Locate the cell with the specified text and output its [X, Y] center coordinate. 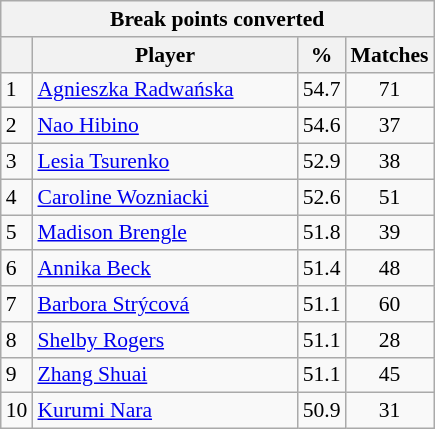
Nao Hibino [164, 126]
3 [17, 162]
38 [389, 162]
1 [17, 90]
37 [389, 126]
Shelby Rogers [164, 340]
2 [17, 126]
Madison Brengle [164, 233]
51.8 [322, 233]
52.9 [322, 162]
9 [17, 375]
52.6 [322, 197]
51.4 [322, 269]
6 [17, 269]
50.9 [322, 411]
48 [389, 269]
54.7 [322, 90]
31 [389, 411]
% [322, 55]
Player [164, 55]
Caroline Wozniacki [164, 197]
4 [17, 197]
Lesia Tsurenko [164, 162]
5 [17, 233]
Break points converted [218, 19]
Kurumi Nara [164, 411]
28 [389, 340]
7 [17, 304]
54.6 [322, 126]
45 [389, 375]
10 [17, 411]
60 [389, 304]
Annika Beck [164, 269]
Matches [389, 55]
71 [389, 90]
8 [17, 340]
39 [389, 233]
Barbora Strýcová [164, 304]
51 [389, 197]
Zhang Shuai [164, 375]
Agnieszka Radwańska [164, 90]
